From the cell containing the given text, extract its center point as (X, Y) coordinate. 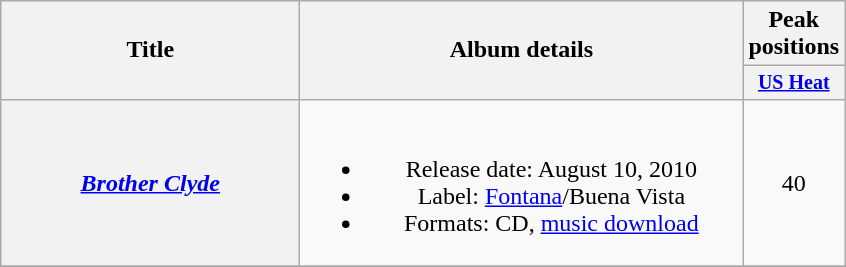
Title (150, 50)
Brother Clyde (150, 182)
Release date: August 10, 2010Label: Fontana/Buena VistaFormats: CD, music download (522, 182)
Album details (522, 50)
40 (794, 182)
Peak positions (794, 34)
US Heat (794, 82)
